Return the (X, Y) coordinate for the center point of the cell that contains the specified text.  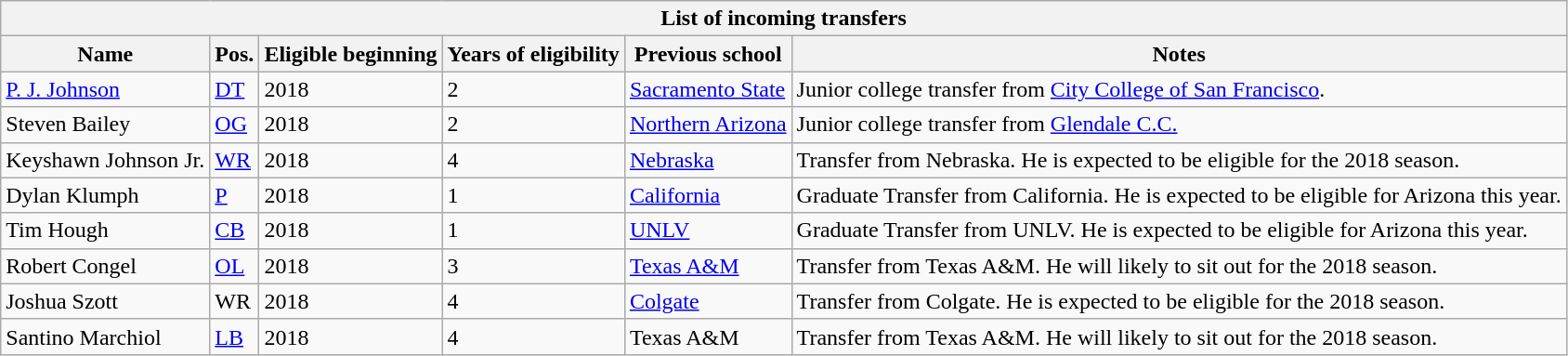
Colgate (708, 301)
Robert Congel (106, 266)
Steven Bailey (106, 125)
Graduate Transfer from California. He is expected to be eligible for Arizona this year. (1179, 195)
Keyshawn Johnson Jr. (106, 160)
LB (234, 336)
Junior college transfer from Glendale C.C. (1179, 125)
Junior college transfer from City College of San Francisco. (1179, 89)
Graduate Transfer from UNLV. He is expected to be eligible for Arizona this year. (1179, 231)
Notes (1179, 54)
California (708, 195)
Northern Arizona (708, 125)
Years of eligibility (533, 54)
Tim Hough (106, 231)
OL (234, 266)
Santino Marchiol (106, 336)
Transfer from Nebraska. He is expected to be eligible for the 2018 season. (1179, 160)
Sacramento State (708, 89)
Eligible beginning (351, 54)
List of incoming transfers (784, 19)
DT (234, 89)
OG (234, 125)
P. J. Johnson (106, 89)
Pos. (234, 54)
UNLV (708, 231)
Joshua Szott (106, 301)
Name (106, 54)
P (234, 195)
Previous school (708, 54)
Dylan Klumph (106, 195)
Nebraska (708, 160)
Transfer from Colgate. He is expected to be eligible for the 2018 season. (1179, 301)
CB (234, 231)
3 (533, 266)
